Find where the given text appears and provide that cell's center as [X, Y] coordinate. 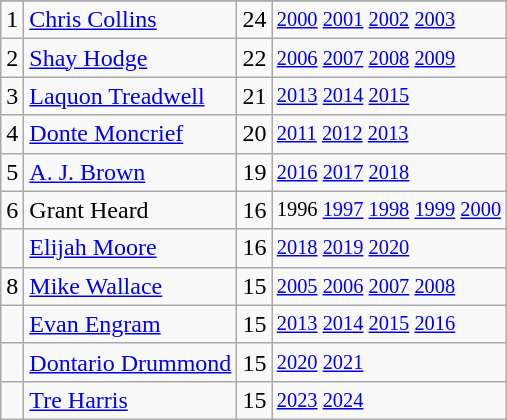
Donte Moncrief [130, 134]
A. J. Brown [130, 172]
2020 2021 [389, 362]
8 [12, 286]
2023 2024 [389, 400]
19 [254, 172]
24 [254, 20]
3 [12, 96]
22 [254, 58]
4 [12, 134]
2000 2001 2002 2003 [389, 20]
2013 2014 2015 2016 [389, 324]
2018 2019 2020 [389, 248]
5 [12, 172]
21 [254, 96]
2006 2007 2008 2009 [389, 58]
6 [12, 210]
2013 2014 2015 [389, 96]
20 [254, 134]
2016 2017 2018 [389, 172]
Tre Harris [130, 400]
1 [12, 20]
2 [12, 58]
Laquon Treadwell [130, 96]
Dontario Drummond [130, 362]
Evan Engram [130, 324]
2011 2012 2013 [389, 134]
Grant Heard [130, 210]
Shay Hodge [130, 58]
Mike Wallace [130, 286]
2005 2006 2007 2008 [389, 286]
1996 1997 1998 1999 2000 [389, 210]
Elijah Moore [130, 248]
Chris Collins [130, 20]
